Identify which cell holds the provided text, then report its (x, y) central coordinate. 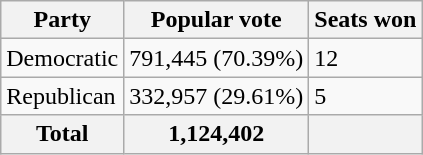
12 (366, 58)
Party (62, 20)
1,124,402 (216, 134)
791,445 (70.39%) (216, 58)
Seats won (366, 20)
Popular vote (216, 20)
332,957 (29.61%) (216, 96)
Total (62, 134)
Republican (62, 96)
Democratic (62, 58)
5 (366, 96)
